Pinpoint the cell where the given text exists, returning its (x, y) midpoint coordinate. 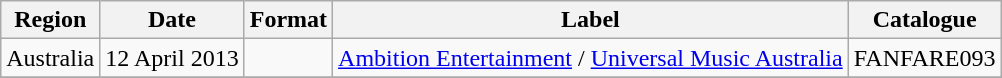
Label (591, 20)
FANFARE093 (924, 58)
Australia (50, 58)
12 April 2013 (172, 58)
Date (172, 20)
Region (50, 20)
Ambition Entertainment / Universal Music Australia (591, 58)
Format (288, 20)
Catalogue (924, 20)
